Output the [x, y] coordinate of the center of the cell containing the given text.  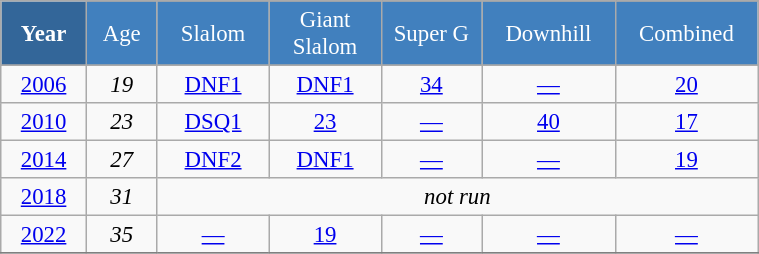
20 [686, 85]
Age [122, 34]
Year [44, 34]
2010 [44, 122]
35 [122, 235]
Super G [432, 34]
2006 [44, 85]
Slalom [213, 34]
2018 [44, 197]
17 [686, 122]
2022 [44, 235]
not run [458, 197]
Downhill [549, 34]
Combined [686, 34]
DNF2 [213, 160]
34 [432, 85]
2014 [44, 160]
40 [549, 122]
GiantSlalom [325, 34]
27 [122, 160]
DSQ1 [213, 122]
31 [122, 197]
